Determine the (X, Y) coordinate at the center of the cell enclosing the given text.  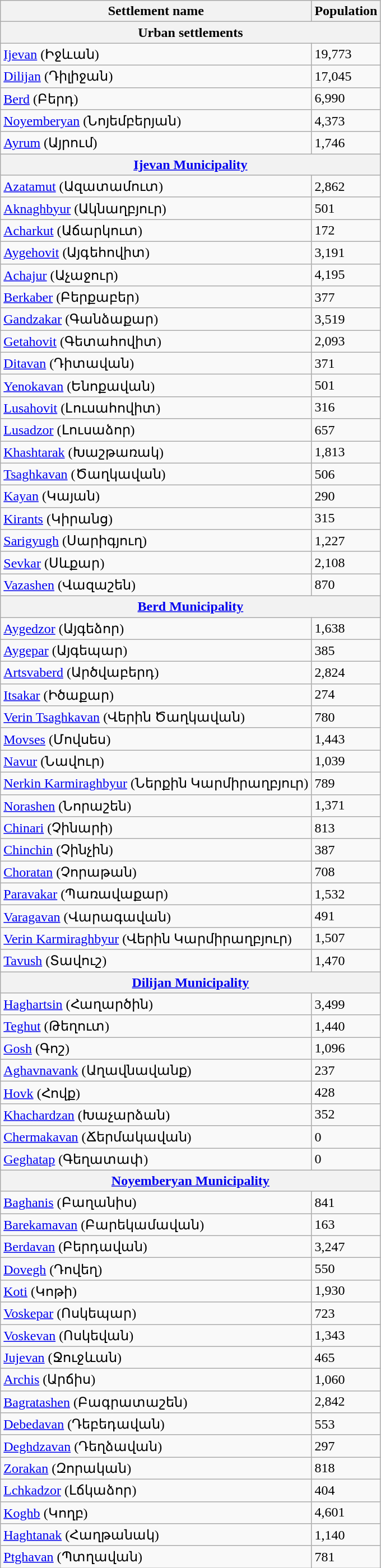
Dilijan (Դիլիջան) (156, 76)
Aghavnavank (Աղավնավանք) (156, 1070)
1,638 (346, 628)
387 (346, 850)
316 (346, 408)
1,930 (346, 1291)
Population (346, 11)
Teghut (Թեղուտ) (156, 1026)
Haghtanak (Հաղթանակ) (156, 1535)
Geghatap (Գեղատափ) (156, 1159)
2,842 (346, 1402)
Urban settlements (190, 32)
789 (346, 783)
Ptghavan (Պտղավան) (156, 1557)
3,519 (346, 319)
Bagratashen (Բագրատաշեն) (156, 1402)
4,195 (346, 275)
Lchkadzor (Լճկաձոր) (156, 1490)
Varagavan (Վարագավան) (156, 916)
Haghartsin (Հաղարծին) (156, 1004)
Zorakan (Զորական) (156, 1468)
17,045 (346, 76)
Artsvaberd (Արծվաբերդ) (156, 673)
6,990 (346, 99)
Aygehovit (Այգեհովիտ) (156, 252)
781 (346, 1557)
Dovegh (Դովեղ) (156, 1269)
Barekamavan (Բարեկամավան) (156, 1225)
Nerkin Karmiraghbyur (Ներքին Կարմիրաղբյուր) (156, 783)
Dilijan Municipality (190, 982)
Baghanis (Բաղանիս) (156, 1202)
Gosh (Գոշ) (156, 1049)
Kirants (Կիրանց) (156, 518)
Choratan (Չորաթան) (156, 872)
708 (346, 872)
1,060 (346, 1380)
Archis (Արճիս) (156, 1380)
3,247 (346, 1247)
1,813 (346, 452)
Paravakar (Պառավաքար) (156, 894)
Khashtarak (Խաշթառակ) (156, 452)
274 (346, 695)
Sarigyugh (Սարիգյուղ) (156, 541)
Settlement name (156, 11)
1,371 (346, 806)
1,039 (346, 761)
Kayan (Կայան) (156, 497)
Ijevan Municipality (190, 165)
315 (346, 518)
163 (346, 1225)
2,093 (346, 341)
4,373 (346, 121)
Itsakar (Իծաքար) (156, 695)
Aknaghbyur (Ակնաղբյուր) (156, 208)
Verin Karmiraghbyur (Վերին Կարմիրաղբյուր) (156, 938)
Voskevan (Ոսկեվան) (156, 1336)
Chermakavan (Ճերմակավան) (156, 1137)
Getahovit (Գետահովիտ) (156, 341)
Jujevan (Ջուջևան) (156, 1358)
3,499 (346, 1004)
428 (346, 1093)
Lusahovit (Լուսահովիտ) (156, 408)
2,108 (346, 563)
818 (346, 1468)
491 (346, 916)
404 (346, 1490)
1,470 (346, 961)
297 (346, 1446)
Achajur (Աչաջուր) (156, 275)
Hovk (Հովք) (156, 1093)
172 (346, 231)
Tavush (Տավուշ) (156, 961)
Berd Municipality (190, 606)
377 (346, 297)
870 (346, 585)
657 (346, 430)
Movses (Մովսես) (156, 739)
Koti (Կոթի) (156, 1291)
Chinari (Չինարի) (156, 828)
4,601 (346, 1513)
1,140 (346, 1535)
19,773 (346, 54)
Lusadzor (Լուսաձոր) (156, 430)
Ayrum (Այրում) (156, 143)
723 (346, 1313)
Noyemberyan Municipality (190, 1181)
237 (346, 1070)
Deghdzavan (Դեղձավան) (156, 1446)
465 (346, 1358)
1,227 (346, 541)
Ditavan (Դիտավան) (156, 363)
Azatamut (Ազատամուտ) (156, 186)
352 (346, 1115)
Ijevan (Իջևան) (156, 54)
2,824 (346, 673)
Norashen (Նորաշեն) (156, 806)
Noyemberyan (Նոյեմբերյան) (156, 121)
Sevkar (Սևքար) (156, 563)
Berd (Բերդ) (156, 99)
Acharkut (Աճարկուտ) (156, 231)
Voskepar (Ոսկեպար) (156, 1313)
550 (346, 1269)
1,440 (346, 1026)
Gandzakar (Գանձաքար) (156, 319)
385 (346, 650)
371 (346, 363)
1,443 (346, 739)
1,096 (346, 1049)
2,862 (346, 186)
1,746 (346, 143)
780 (346, 717)
290 (346, 497)
506 (346, 474)
813 (346, 828)
Koghb (Կողբ) (156, 1513)
Berkaber (Բերքաբեր) (156, 297)
1,343 (346, 1336)
Vazashen (Վազաշեն) (156, 585)
Aygepar (Այգեպար) (156, 650)
Verin Tsaghkavan (Վերին Ծաղկավան) (156, 717)
Navur (Նավուր) (156, 761)
3,191 (346, 252)
Berdavan (Բերդավան) (156, 1247)
Yenokavan (Ենոքավան) (156, 386)
Debedavan (Դեբեդավան) (156, 1424)
Khachardzan (Խաչարձան) (156, 1115)
Chinchin (Չինչին) (156, 850)
841 (346, 1202)
1,532 (346, 894)
1,507 (346, 938)
Tsaghkavan (Ծաղկավան) (156, 474)
Aygedzor (Այգեձոր) (156, 628)
553 (346, 1424)
